Return [X, Y] of the center of cell containing provided text 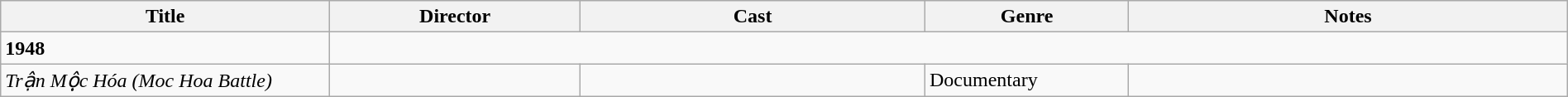
Title [165, 17]
Genre [1026, 17]
Notes [1348, 17]
1948 [165, 48]
Director [455, 17]
Cast [753, 17]
Documentary [1026, 80]
Trận Mộc Hóa (Moc Hoa Battle) [165, 80]
